Return [x, y] of the center of cell containing provided text 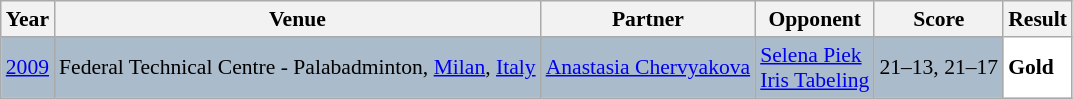
Score [938, 19]
Anastasia Chervyakova [648, 68]
Result [1038, 19]
Venue [298, 19]
Selena Piek Iris Tabeling [814, 68]
Year [28, 19]
Opponent [814, 19]
Gold [1038, 68]
21–13, 21–17 [938, 68]
2009 [28, 68]
Partner [648, 19]
Federal Technical Centre - Palabadminton, Milan, Italy [298, 68]
